Provide the [x, y] coordinate of the cell's center where the given text is located.  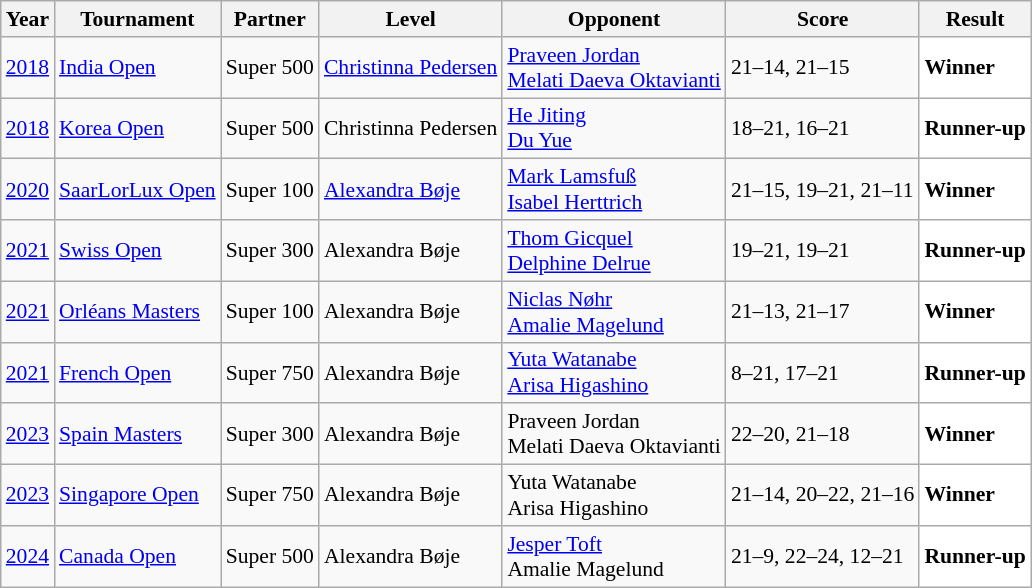
2020 [28, 190]
21–14, 20–22, 21–16 [823, 496]
Result [974, 19]
8–21, 17–21 [823, 372]
21–15, 19–21, 21–11 [823, 190]
22–20, 21–18 [823, 434]
Year [28, 19]
Thom Gicquel Delphine Delrue [614, 250]
Korea Open [138, 128]
Score [823, 19]
Spain Masters [138, 434]
Niclas Nøhr Amalie Magelund [614, 312]
Orléans Masters [138, 312]
Partner [270, 19]
Level [410, 19]
Swiss Open [138, 250]
Mark Lamsfuß Isabel Herttrich [614, 190]
Singapore Open [138, 496]
21–9, 22–24, 12–21 [823, 556]
He Jiting Du Yue [614, 128]
18–21, 16–21 [823, 128]
SaarLorLux Open [138, 190]
2024 [28, 556]
Opponent [614, 19]
Jesper Toft Amalie Magelund [614, 556]
21–13, 21–17 [823, 312]
21–14, 21–15 [823, 68]
Canada Open [138, 556]
French Open [138, 372]
19–21, 19–21 [823, 250]
India Open [138, 68]
Tournament [138, 19]
